Return [x, y] of the center of cell containing provided text 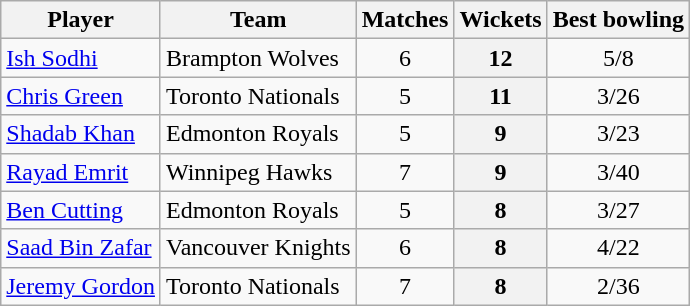
Chris Green [81, 96]
3/26 [618, 96]
Winnipeg Hawks [258, 172]
Team [258, 20]
Wickets [500, 20]
Best bowling [618, 20]
3/27 [618, 210]
4/22 [618, 248]
11 [500, 96]
Rayad Emrit [81, 172]
Ben Cutting [81, 210]
Shadab Khan [81, 134]
Saad Bin Zafar [81, 248]
2/36 [618, 286]
Jeremy Gordon [81, 286]
Ish Sodhi [81, 58]
3/23 [618, 134]
Vancouver Knights [258, 248]
Player [81, 20]
Brampton Wolves [258, 58]
3/40 [618, 172]
Matches [405, 20]
5/8 [618, 58]
12 [500, 58]
